For the text-containing cell, return its midpoint in (x, y) coordinate format. 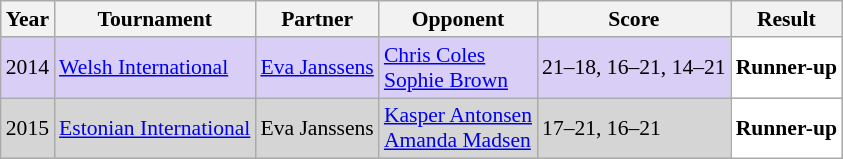
Welsh International (154, 68)
Kasper Antonsen Amanda Madsen (458, 128)
2014 (28, 68)
17–21, 16–21 (634, 128)
Result (786, 19)
21–18, 16–21, 14–21 (634, 68)
2015 (28, 128)
Estonian International (154, 128)
Tournament (154, 19)
Year (28, 19)
Score (634, 19)
Opponent (458, 19)
Chris Coles Sophie Brown (458, 68)
Partner (316, 19)
